Detect which cell encompasses the target text, then output its [x, y] center coordinate. 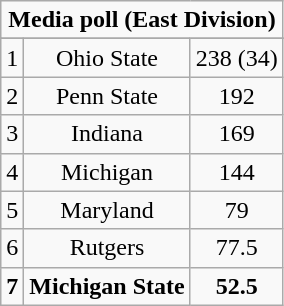
Penn State [107, 96]
169 [236, 134]
1 [12, 58]
192 [236, 96]
5 [12, 210]
6 [12, 248]
Michigan State [107, 286]
Michigan [107, 172]
52.5 [236, 286]
Media poll (East Division) [142, 20]
77.5 [236, 248]
7 [12, 286]
Rutgers [107, 248]
Ohio State [107, 58]
144 [236, 172]
Indiana [107, 134]
79 [236, 210]
3 [12, 134]
2 [12, 96]
Maryland [107, 210]
4 [12, 172]
238 (34) [236, 58]
